Extract the (x, y) coordinate from the center of the cell holding the provided text.  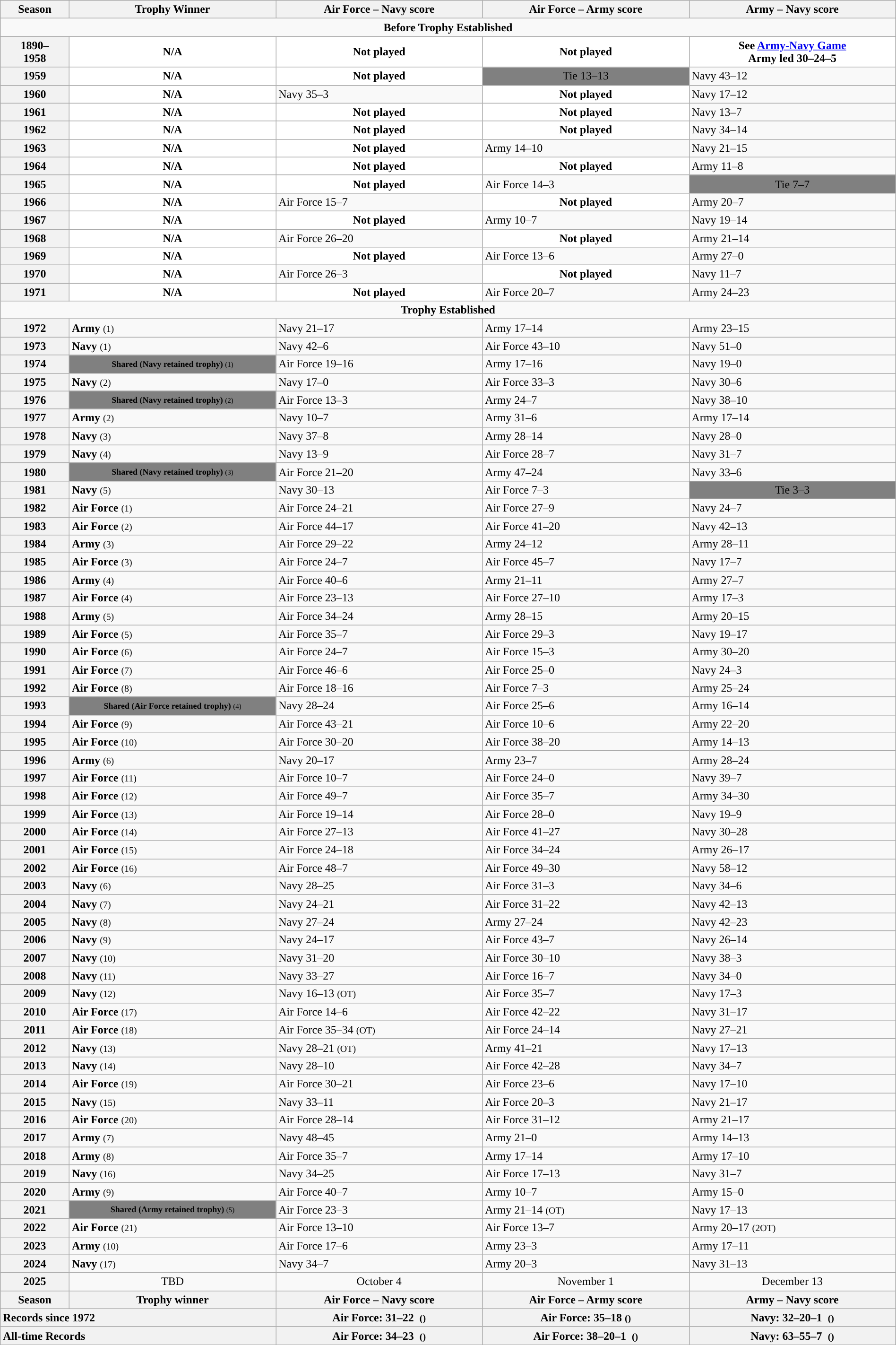
Air Force 42–28 (586, 1066)
Navy (13) (172, 1048)
Tie 13–13 (586, 76)
December 13 (792, 1282)
Navy 24–21 (379, 904)
Army 20–3 (586, 1264)
Navy (6) (172, 886)
Army 25–24 (792, 688)
2020 (35, 1192)
Army 21–14 (792, 238)
Navy 37–8 (379, 436)
Navy (1) (172, 346)
Navy 21–15 (792, 148)
1976 (35, 400)
1980 (35, 472)
Army (7) (172, 1138)
Army (9) (172, 1192)
Air Force 42–22 (586, 1012)
All-time Records (138, 1336)
Navy (3) (172, 436)
Air Force 24–21 (379, 508)
1967 (35, 220)
Army 17–10 (792, 1156)
Air Force 28–0 (586, 814)
Air Force 46–6 (379, 670)
Navy 38–10 (792, 400)
Army 11–8 (792, 166)
Air Force: 31–22 () (379, 1318)
Air Force 45–7 (586, 562)
1971 (35, 292)
Navy 33–11 (379, 1102)
1981 (35, 490)
Navy 42–23 (792, 922)
Army 28–14 (586, 436)
Air Force 14–6 (379, 1012)
Army 20–7 (792, 202)
Navy 51–0 (792, 346)
Air Force 13–7 (586, 1228)
See Army-Navy GameArmy led 30–24–5 (792, 52)
Army (5) (172, 616)
Air Force (19) (172, 1084)
Air Force 33–3 (586, 382)
Air Force 10–7 (379, 778)
Navy (10) (172, 958)
1965 (35, 184)
1999 (35, 814)
2001 (35, 850)
Army 30–20 (792, 652)
Air Force 19–14 (379, 814)
Air Force 41–27 (586, 832)
Navy 28–0 (792, 436)
Army 17–3 (792, 598)
1991 (35, 670)
1985 (35, 562)
Navy 11–7 (792, 274)
Air Force 20–7 (586, 292)
2017 (35, 1138)
Air Force (2) (172, 526)
Navy 34–6 (792, 886)
Army 17–16 (586, 364)
Tie 3–3 (792, 490)
Navy 58–12 (792, 868)
2006 (35, 940)
Air Force (3) (172, 562)
1977 (35, 418)
Army (4) (172, 580)
Army 28–15 (586, 616)
Shared (Navy retained trophy) (2) (172, 400)
Navy 28–21 (OT) (379, 1048)
Navy 31–13 (792, 1264)
2024 (35, 1264)
Army 47–24 (586, 472)
Air Force (5) (172, 634)
2004 (35, 904)
Trophy Established (448, 310)
Navy 17–0 (379, 382)
Navy 34–14 (792, 130)
Air Force 40–6 (379, 580)
1986 (35, 580)
Army (10) (172, 1246)
1963 (35, 148)
Navy (14) (172, 1066)
Army 20–17 (2OT) (792, 1228)
Air Force 21–20 (379, 472)
Navy (2) (172, 382)
Air Force 40–7 (379, 1192)
Air Force (10) (172, 742)
2025 (35, 1282)
Army 24–23 (792, 292)
1973 (35, 346)
Air Force 43–10 (586, 346)
Air Force (4) (172, 598)
Navy 39–7 (792, 778)
Air Force 28–14 (379, 1120)
1997 (35, 778)
Air Force (7) (172, 670)
Navy 34–0 (792, 976)
Navy (5) (172, 490)
1998 (35, 796)
Air Force: 34–23 () (379, 1336)
Air Force 13–6 (586, 256)
Army (2) (172, 418)
Navy 17–12 (792, 94)
Navy 30–28 (792, 832)
Air Force (18) (172, 1030)
2009 (35, 994)
Army 28–11 (792, 544)
Navy 26–14 (792, 940)
1890–1958 (35, 52)
Air Force 28–7 (586, 454)
Shared (Air Force retained trophy) (4) (172, 706)
Navy 24–7 (792, 508)
1979 (35, 454)
1968 (35, 238)
Army (8) (172, 1156)
1964 (35, 166)
2008 (35, 976)
1978 (35, 436)
Air Force (6) (172, 652)
Air Force 27–10 (586, 598)
Air Force 35–34 (OT) (379, 1030)
Navy (7) (172, 904)
2014 (35, 1084)
Air Force 13–3 (379, 400)
1992 (35, 688)
Tie 7–7 (792, 184)
Air Force 25–0 (586, 670)
Navy 17–3 (792, 994)
Air Force 31–3 (586, 886)
1962 (35, 130)
Navy 30–13 (379, 490)
Trophy winner (172, 1300)
Air Force (8) (172, 688)
Navy 28–24 (379, 706)
Army 24–7 (586, 400)
Air Force 23–6 (586, 1084)
Air Force 15–7 (379, 202)
Air Force 18–16 (379, 688)
2000 (35, 832)
Army 28–24 (792, 760)
Air Force (13) (172, 814)
2011 (35, 1030)
Navy 19–17 (792, 634)
1972 (35, 328)
1975 (35, 382)
Army 20–15 (792, 616)
Air Force 44–17 (379, 526)
Air Force 10–6 (586, 724)
Air Force 27–13 (379, 832)
Navy 30–6 (792, 382)
Navy 33–27 (379, 976)
Air Force 14–3 (586, 184)
1969 (35, 256)
Army 27–0 (792, 256)
Navy (9) (172, 940)
2012 (35, 1048)
Air Force 25–6 (586, 706)
Army 17–11 (792, 1246)
Navy (8) (172, 922)
Army 31–6 (586, 418)
Air Force 17–13 (586, 1174)
Before Trophy Established (448, 27)
Navy 19–14 (792, 220)
Navy 24–17 (379, 940)
Navy 17–7 (792, 562)
Shared (Army retained trophy) (5) (172, 1210)
Air Force 43–21 (379, 724)
Air Force (1) (172, 508)
1959 (35, 76)
Army 21–0 (586, 1138)
Navy 34–25 (379, 1174)
Army 15–0 (792, 1192)
Navy 24–3 (792, 670)
Army 21–17 (792, 1120)
1984 (35, 544)
1987 (35, 598)
Army 26–17 (792, 850)
Navy 13–9 (379, 454)
Air Force 16–7 (586, 976)
Army (1) (172, 328)
1974 (35, 364)
Air Force 30–20 (379, 742)
Navy (17) (172, 1264)
Air Force (16) (172, 868)
Air Force 38–20 (586, 742)
2015 (35, 1102)
Air Force (15) (172, 850)
Air Force (17) (172, 1012)
2003 (35, 886)
Navy 28–25 (379, 886)
Air Force 24–18 (379, 850)
Army 41–21 (586, 1048)
Air Force 30–10 (586, 958)
1993 (35, 706)
Air Force (11) (172, 778)
2018 (35, 1156)
Navy 16–13 (OT) (379, 994)
Navy 28–10 (379, 1066)
2013 (35, 1066)
Shared (Navy retained trophy) (1) (172, 364)
2019 (35, 1174)
Army (6) (172, 760)
Air Force 26–20 (379, 238)
Army 34–30 (792, 796)
Navy 35–3 (379, 94)
Air Force 20–3 (586, 1102)
Air Force 17–6 (379, 1246)
Navy 38–3 (792, 958)
Air Force 31–12 (586, 1120)
Shared (Navy retained trophy) (3) (172, 472)
1994 (35, 724)
Navy: 63–55–7 () (792, 1336)
Navy 27–21 (792, 1030)
Army 27–7 (792, 580)
Air Force 27–9 (586, 508)
2007 (35, 958)
Air Force 23–13 (379, 598)
1966 (35, 202)
2010 (35, 1012)
Army 14–10 (586, 148)
Air Force 49–30 (586, 868)
Navy 42–6 (379, 346)
Navy 10–7 (379, 418)
Army (3) (172, 544)
2002 (35, 868)
2023 (35, 1246)
Army 23–3 (586, 1246)
Air Force (12) (172, 796)
Air Force 13–10 (379, 1228)
1961 (35, 112)
Air Force (21) (172, 1228)
Navy 17–10 (792, 1084)
Navy 31–17 (792, 1012)
Army 23–15 (792, 328)
October 4 (379, 1282)
Army 27–24 (586, 922)
Air Force (9) (172, 724)
1990 (35, 652)
Navy 19–0 (792, 364)
Air Force 41–20 (586, 526)
1996 (35, 760)
Air Force 19–16 (379, 364)
Navy 31–20 (379, 958)
Army 21–11 (586, 580)
Navy 33–6 (792, 472)
1960 (35, 94)
Navy (4) (172, 454)
2022 (35, 1228)
Navy 13–7 (792, 112)
2005 (35, 922)
Navy (15) (172, 1102)
Navy 27–24 (379, 922)
1995 (35, 742)
Navy 19–9 (792, 814)
Army 24–12 (586, 544)
Air Force (14) (172, 832)
Navy 20–17 (379, 760)
Air Force 24–0 (586, 778)
Air Force (20) (172, 1120)
Air Force 43–7 (586, 940)
Air Force 15–3 (586, 652)
1970 (35, 274)
November 1 (586, 1282)
Air Force 30–21 (379, 1084)
Air Force 23–3 (379, 1210)
Air Force 31–22 (586, 904)
2021 (35, 1210)
Navy (16) (172, 1174)
Records since 1972 (138, 1318)
Trophy Winner (172, 9)
Air Force 49–7 (379, 796)
Army 16–14 (792, 706)
Air Force: 35–18 () (586, 1318)
Air Force 24–14 (586, 1030)
Navy: 32–20–1 () (792, 1318)
Air Force 26–3 (379, 274)
Navy (11) (172, 976)
Navy 48–45 (379, 1138)
Army 22–20 (792, 724)
Navy (12) (172, 994)
Air Force 48–7 (379, 868)
1989 (35, 634)
1982 (35, 508)
Army 21–14 (OT) (586, 1210)
1983 (35, 526)
Navy 43–12 (792, 76)
1988 (35, 616)
Air Force 29–22 (379, 544)
Air Force 29–3 (586, 634)
Army 23–7 (586, 760)
2016 (35, 1120)
Air Force: 38–20–1 () (586, 1336)
TBD (172, 1282)
